Capture the cell that displays the provided text and extract its [X, Y] central coordinate. 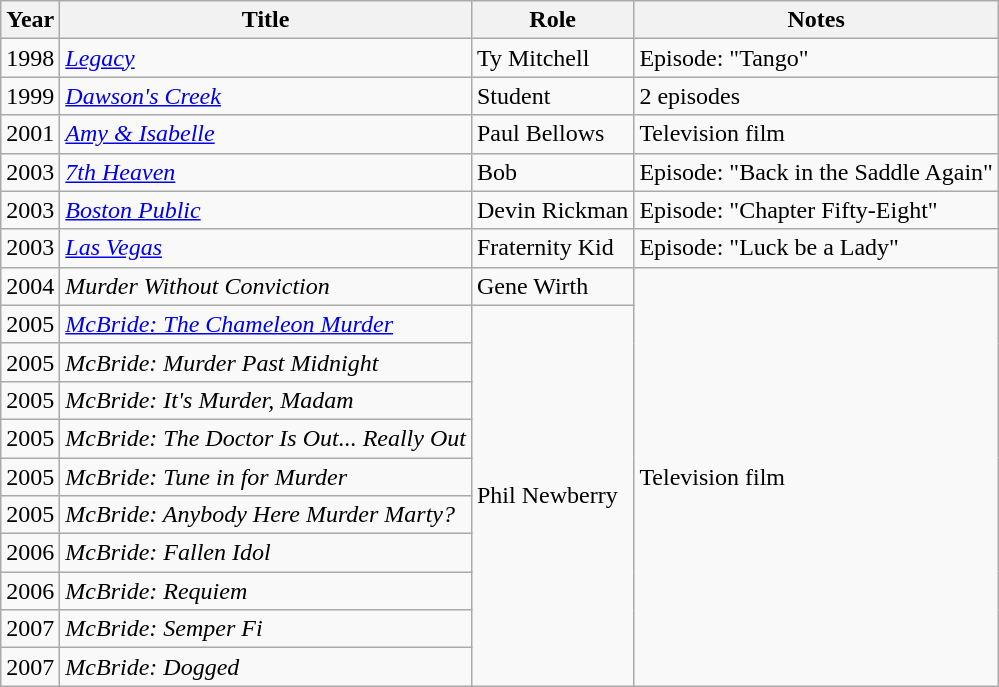
Ty Mitchell [552, 58]
Bob [552, 172]
Year [30, 20]
Amy & Isabelle [266, 134]
Notes [816, 20]
Role [552, 20]
Boston Public [266, 210]
Legacy [266, 58]
McBride: Dogged [266, 667]
Episode: "Tango" [816, 58]
Devin Rickman [552, 210]
2001 [30, 134]
1998 [30, 58]
2 episodes [816, 96]
McBride: Semper Fi [266, 629]
Episode: "Chapter Fifty-Eight" [816, 210]
2004 [30, 286]
Episode: "Back in the Saddle Again" [816, 172]
Las Vegas [266, 248]
7th Heaven [266, 172]
Fraternity Kid [552, 248]
McBride: Anybody Here Murder Marty? [266, 515]
McBride: Fallen Idol [266, 553]
Phil Newberry [552, 496]
Paul Bellows [552, 134]
Gene Wirth [552, 286]
McBride: The Chameleon Murder [266, 324]
McBride: Requiem [266, 591]
McBride: Tune in for Murder [266, 477]
McBride: It's Murder, Madam [266, 400]
McBride: The Doctor Is Out... Really Out [266, 438]
Title [266, 20]
McBride: Murder Past Midnight [266, 362]
Episode: "Luck be a Lady" [816, 248]
Dawson's Creek [266, 96]
Student [552, 96]
Murder Without Conviction [266, 286]
1999 [30, 96]
